Scan for the cell matching the given text and deliver its [x, y] coordinate at center. 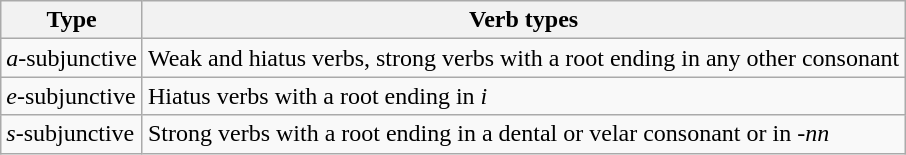
Hiatus verbs with a root ending in i [523, 96]
Weak and hiatus verbs, strong verbs with a root ending in any other consonant [523, 58]
e-subjunctive [72, 96]
Strong verbs with a root ending in a dental or velar consonant or in -nn [523, 134]
Type [72, 20]
s-subjunctive [72, 134]
a-subjunctive [72, 58]
Verb types [523, 20]
